Find where the given text appears and provide that cell's center as (x, y) coordinate. 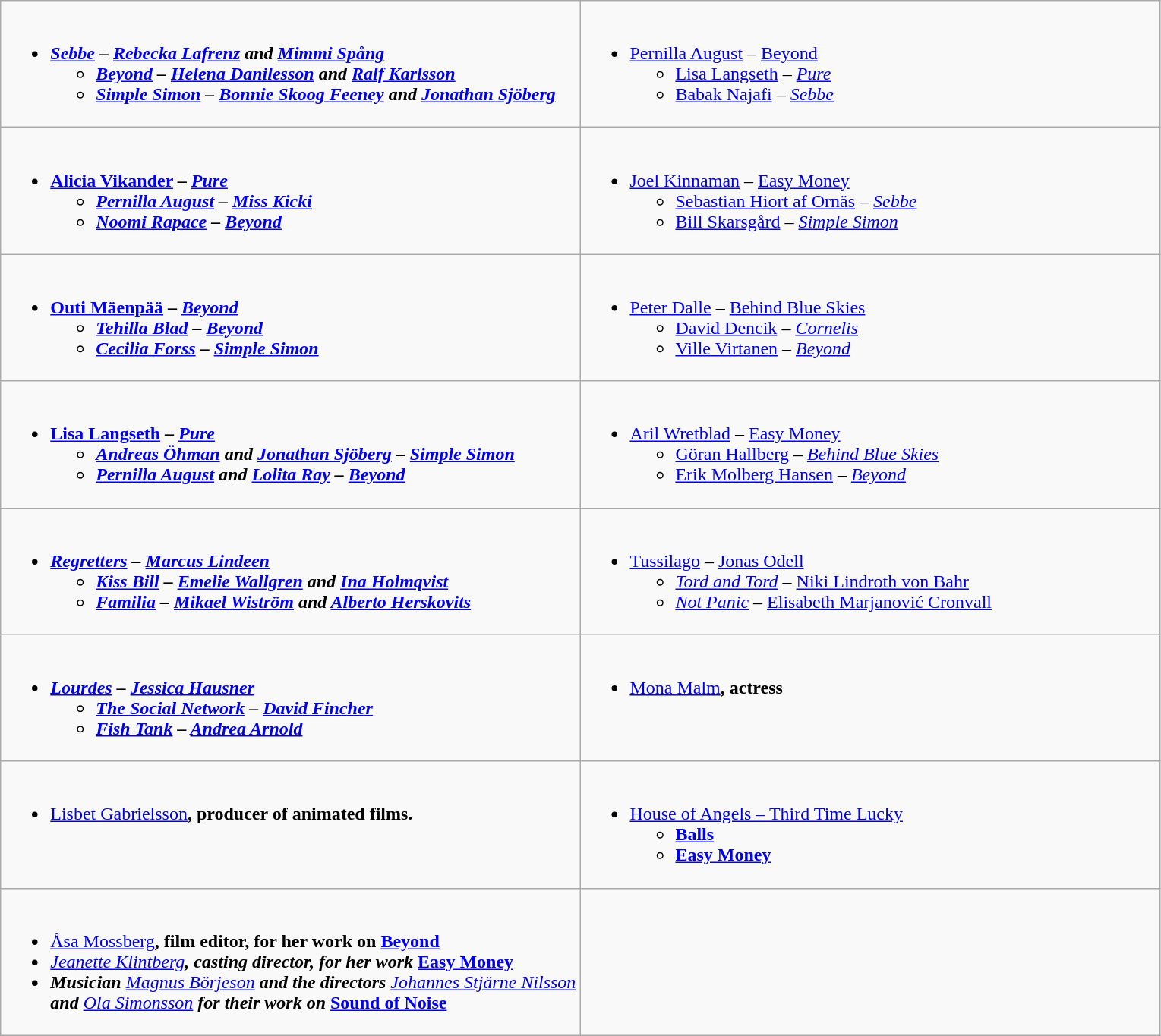
Sebbe – Rebecka Lafrenz and Mimmi SpångBeyond – Helena Danilesson and Ralf KarlssonSimple Simon – Bonnie Skoog Feeney and Jonathan Sjöberg (290, 64)
Peter Dalle – Behind Blue SkiesDavid Dencik – CornelisVille Virtanen – Beyond (870, 317)
Mona Malm, actress (870, 698)
Aril Wretblad – Easy MoneyGöran Hallberg – Behind Blue SkiesErik Molberg Hansen – Beyond (870, 445)
Pernilla August – BeyondLisa Langseth – PureBabak Najafi – Sebbe (870, 64)
Tussilago – Jonas OdellTord and Tord – Niki Lindroth von BahrNot Panic – Elisabeth Marjanović Cronvall (870, 571)
Lisa Langseth – PureAndreas Öhman and Jonathan Sjöberg – Simple SimonPernilla August and Lolita Ray – Beyond (290, 445)
Regretters – Marcus LindeenKiss Bill – Emelie Wallgren and Ina HolmqvistFamilia – Mikael Wiström and Alberto Herskovits (290, 571)
Alicia Vikander – PurePernilla August – Miss KickiNoomi Rapace – Beyond (290, 191)
Joel Kinnaman – Easy MoneySebastian Hiort af Ornäs – SebbeBill Skarsgård – Simple Simon (870, 191)
Lisbet Gabrielsson, producer of animated films. (290, 824)
House of Angels – Third Time LuckyBallsEasy Money (870, 824)
Outi Mäenpää – BeyondTehilla Blad – BeyondCecilia Forss – Simple Simon (290, 317)
Lourdes – Jessica Hausner The Social Network – David Fincher Fish Tank – Andrea Arnold (290, 698)
